Return the (X, Y) coordinate for the center point of the cell that contains the specified text.  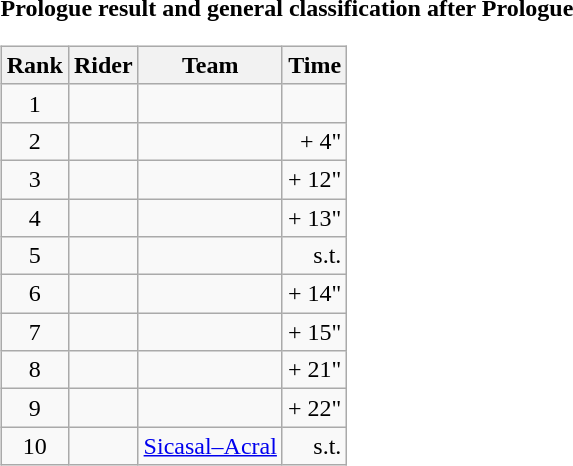
2 (34, 141)
+ 22" (314, 408)
10 (34, 446)
9 (34, 408)
Sicasal–Acral (210, 446)
Time (314, 65)
Rank (34, 65)
4 (34, 217)
5 (34, 256)
7 (34, 332)
Team (210, 65)
1 (34, 103)
+ 14" (314, 294)
Rider (103, 65)
+ 15" (314, 332)
8 (34, 370)
+ 4" (314, 141)
+ 21" (314, 370)
3 (34, 179)
6 (34, 294)
+ 12" (314, 179)
+ 13" (314, 217)
